Locate the cell with the specified text and output its [x, y] center coordinate. 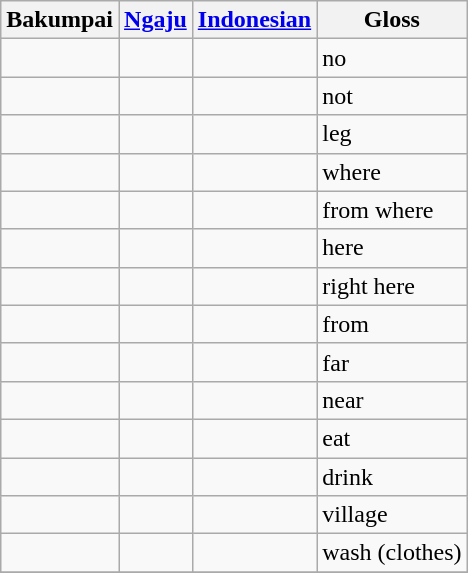
far [392, 362]
Ngaju [156, 20]
near [392, 400]
wash (clothes) [392, 553]
village [392, 515]
Bakumpai [60, 20]
drink [392, 477]
not [392, 96]
from where [392, 210]
here [392, 248]
from [392, 324]
Indonesian [254, 20]
leg [392, 134]
eat [392, 438]
Gloss [392, 20]
right here [392, 286]
no [392, 58]
where [392, 172]
